From the cell containing the given text, extract its center point as (x, y) coordinate. 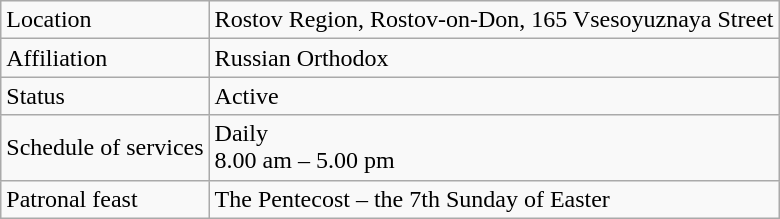
Location (105, 20)
Patronal feast (105, 199)
Active (494, 96)
The Pentecost – the 7th Sunday of Easter (494, 199)
Schedule of services (105, 148)
Affiliation (105, 58)
Rostov Region, Rostov-on-Don, 165 Vsesoyuznaya Street (494, 20)
Daily8.00 am – 5.00 pm (494, 148)
Status (105, 96)
Russian Orthodox (494, 58)
